Return [X, Y] of the center of cell containing provided text 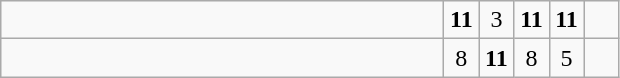
3 [496, 20]
5 [566, 58]
